For the text-containing cell, return its midpoint in (X, Y) coordinate format. 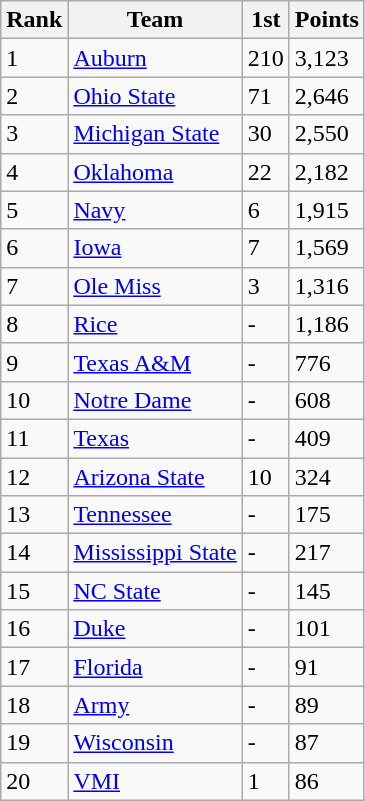
Texas A&M (155, 362)
Florida (155, 667)
2,646 (326, 96)
11 (34, 438)
175 (326, 515)
1,186 (326, 324)
608 (326, 400)
145 (326, 591)
18 (34, 705)
13 (34, 515)
Oklahoma (155, 172)
1,316 (326, 286)
86 (326, 781)
Team (155, 20)
Arizona State (155, 477)
87 (326, 743)
1st (266, 20)
217 (326, 553)
Points (326, 20)
409 (326, 438)
89 (326, 705)
19 (34, 743)
14 (34, 553)
2,550 (326, 134)
Notre Dame (155, 400)
12 (34, 477)
101 (326, 629)
210 (266, 58)
Tennessee (155, 515)
9 (34, 362)
30 (266, 134)
Iowa (155, 248)
Ole Miss (155, 286)
71 (266, 96)
5 (34, 210)
776 (326, 362)
Navy (155, 210)
20 (34, 781)
Wisconsin (155, 743)
22 (266, 172)
Auburn (155, 58)
2,182 (326, 172)
15 (34, 591)
17 (34, 667)
1,915 (326, 210)
4 (34, 172)
16 (34, 629)
324 (326, 477)
VMI (155, 781)
Mississippi State (155, 553)
1,569 (326, 248)
Texas (155, 438)
Duke (155, 629)
Army (155, 705)
91 (326, 667)
Michigan State (155, 134)
3,123 (326, 58)
8 (34, 324)
NC State (155, 591)
Rank (34, 20)
2 (34, 96)
Rice (155, 324)
Ohio State (155, 96)
